Return (x, y) of the center of cell containing provided text 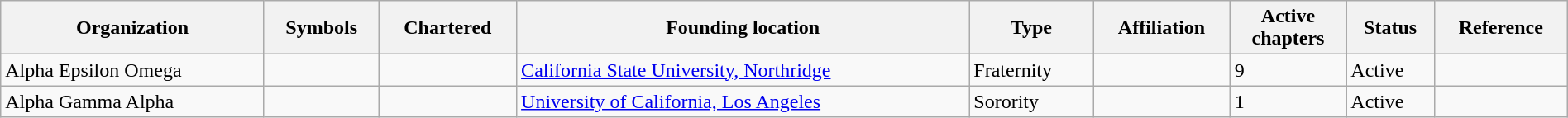
Fraternity (1031, 70)
Activechapters (1288, 28)
California State University, Northridge (743, 70)
Chartered (447, 28)
Alpha Epsilon Omega (132, 70)
Founding location (743, 28)
9 (1288, 70)
Symbols (321, 28)
Sorority (1031, 101)
Affiliation (1161, 28)
University of California, Los Angeles (743, 101)
Type (1031, 28)
Organization (132, 28)
Status (1391, 28)
1 (1288, 101)
Alpha Gamma Alpha (132, 101)
Reference (1500, 28)
